Return (x, y) of the center of cell containing provided text 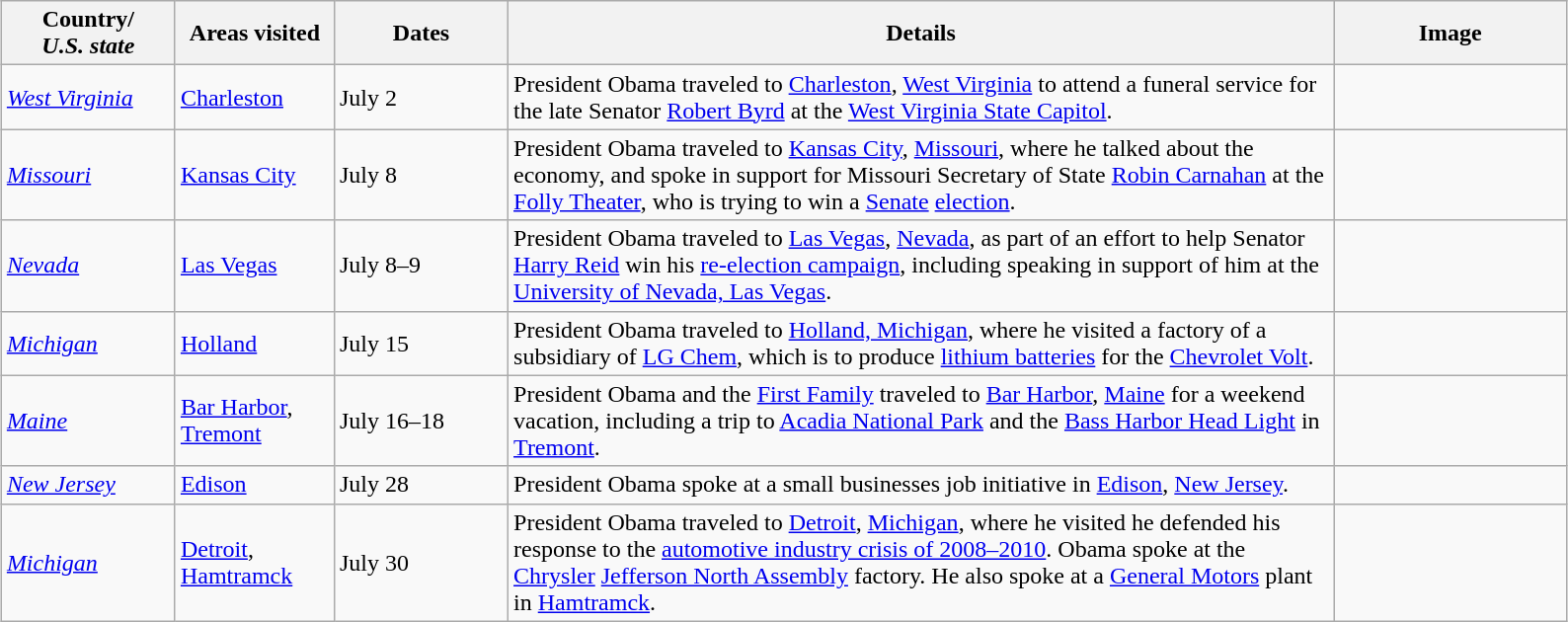
Details (921, 34)
Bar Harbor, Tremont (255, 421)
Edison (255, 485)
West Virginia (88, 97)
Missouri (88, 175)
Detroit, Hamtramck (255, 563)
Charleston (255, 97)
Country/U.S. state (88, 34)
July 30 (421, 563)
Kansas City (255, 175)
Nevada (88, 266)
July 2 (421, 97)
Areas visited (255, 34)
July 28 (421, 485)
Las Vegas (255, 266)
Image (1450, 34)
New Jersey (88, 485)
Dates (421, 34)
July 15 (421, 344)
July 8 (421, 175)
July 8–9 (421, 266)
President Obama spoke at a small businesses job initiative in Edison, New Jersey. (921, 485)
July 16–18 (421, 421)
Holland (255, 344)
Maine (88, 421)
